Extract the [X, Y] coordinate from the center of the cell holding the provided text.  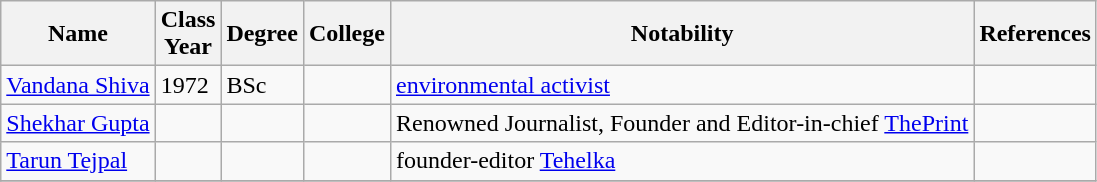
BSc [262, 85]
Degree [262, 34]
founder-editor Tehelka [682, 161]
Tarun Tejpal [78, 161]
Notability [682, 34]
References [1036, 34]
ClassYear [188, 34]
Renowned Journalist, Founder and Editor-in-chief ThePrint [682, 123]
environmental activist [682, 85]
1972 [188, 85]
College [346, 34]
Vandana Shiva [78, 85]
Shekhar Gupta [78, 123]
Name [78, 34]
